Return [X, Y] of the center of cell containing provided text 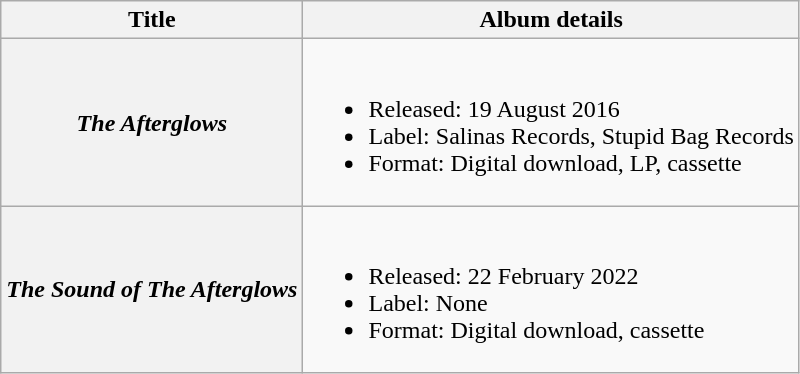
Album details [551, 20]
The Sound of The Afterglows [152, 290]
The Afterglows [152, 122]
Title [152, 20]
Released: 22 February 2022Label: NoneFormat: Digital download, cassette [551, 290]
Released: 19 August 2016Label: Salinas Records, Stupid Bag RecordsFormat: Digital download, LP, cassette [551, 122]
